Identify which cell holds the provided text, then report its [x, y] central coordinate. 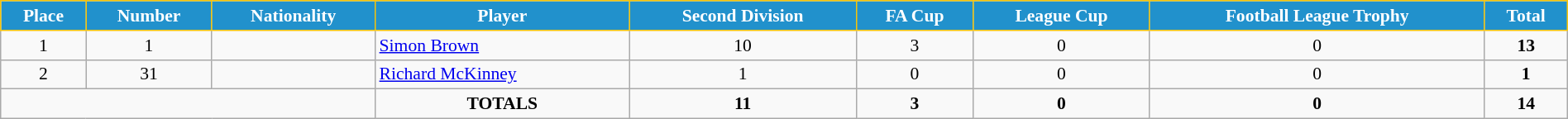
Player [503, 16]
Total [1526, 16]
31 [149, 74]
13 [1526, 45]
Number [149, 16]
Place [43, 16]
TOTALS [503, 104]
Football League Trophy [1317, 16]
Richard McKinney [503, 74]
2 [43, 74]
League Cup [1062, 16]
14 [1526, 104]
10 [743, 45]
FA Cup [915, 16]
Simon Brown [503, 45]
11 [743, 104]
Second Division [743, 16]
Nationality [294, 16]
